Search for the cell housing the specified text and yield its (x, y) center coordinate. 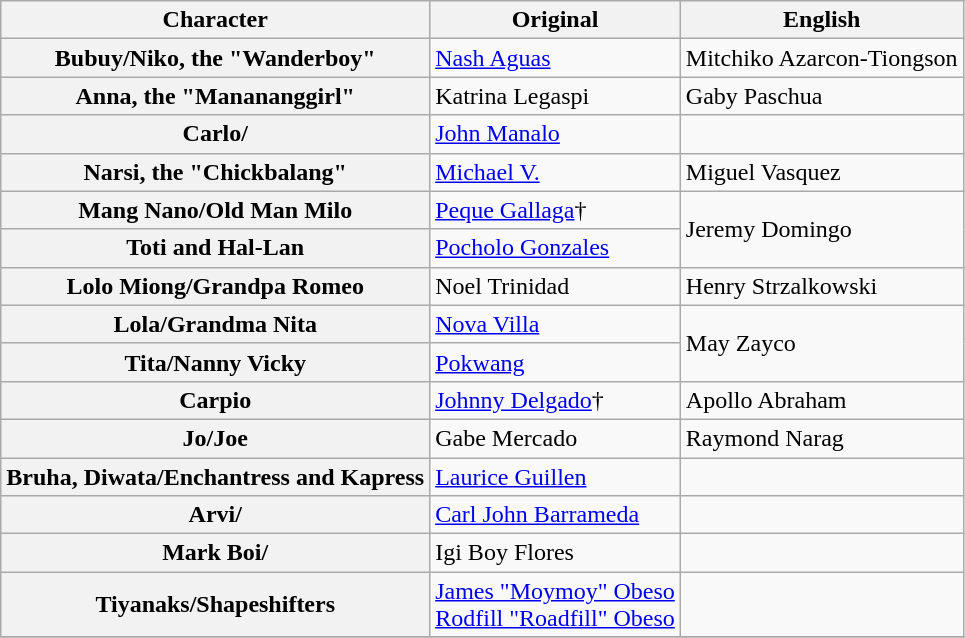
Nova Villa (556, 324)
May Zayco (822, 343)
Raymond Narag (822, 438)
Lolo Miong/Grandpa Romeo (216, 286)
John Manalo (556, 134)
Gaby Paschua (822, 96)
Miguel Vasquez (822, 172)
Katrina Legaspi (556, 96)
Lola/Grandma Nita (216, 324)
Anna, the "Manananggirl" (216, 96)
Laurice Guillen (556, 477)
Toti and Hal-Lan (216, 248)
Character (216, 20)
Carl John Barrameda (556, 515)
Mark Boi/ (216, 553)
Noel Trinidad (556, 286)
Bubuy/Niko, the "Wanderboy" (216, 58)
Carpio (216, 400)
Narsi, the "Chickbalang" (216, 172)
Bruha, Diwata/Enchantress and Kapress (216, 477)
Jeremy Domingo (822, 229)
Pocholo Gonzales (556, 248)
Carlo/ (216, 134)
Pokwang (556, 362)
Peque Gallaga† (556, 210)
Michael V. (556, 172)
Henry Strzalkowski (822, 286)
Johnny Delgado† (556, 400)
Mitchiko Azarcon-Tiongson (822, 58)
Jo/Joe (216, 438)
Arvi/ (216, 515)
Tita/Nanny Vicky (216, 362)
Gabe Mercado (556, 438)
Mang Nano/Old Man Milo (216, 210)
Tiyanaks/Shapeshifters (216, 604)
James "Moymoy" ObesoRodfill "Roadfill" Obeso (556, 604)
Igi Boy Flores (556, 553)
Original (556, 20)
Apollo Abraham (822, 400)
Nash Aguas (556, 58)
English (822, 20)
